Output the (x, y) coordinate of the center of the cell containing the given text.  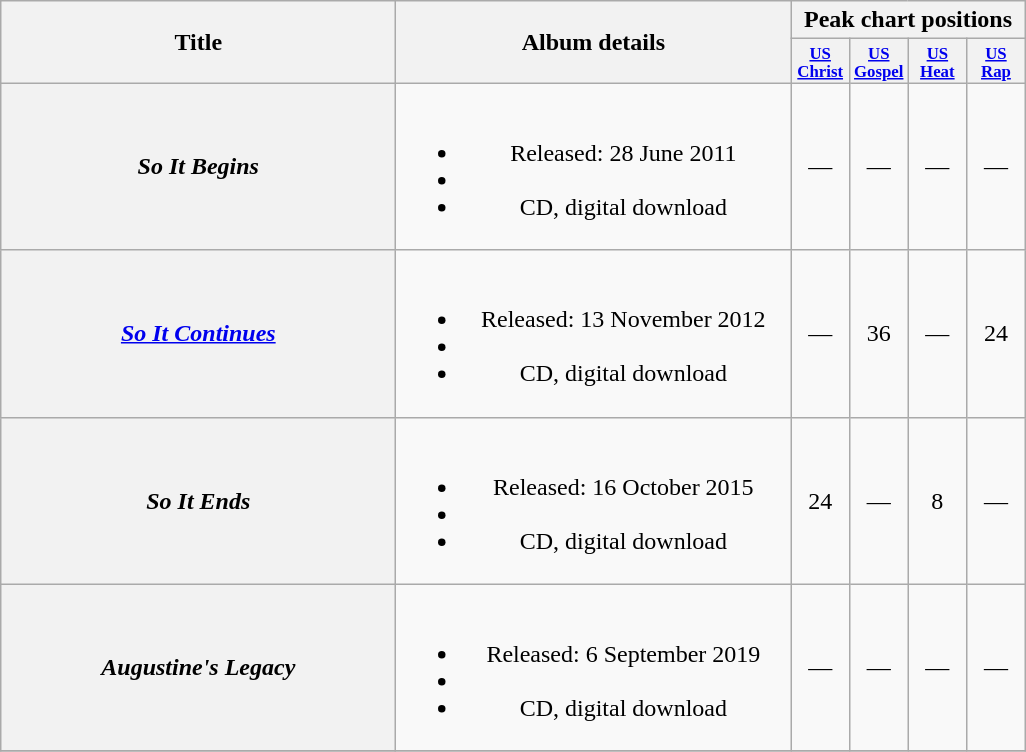
USHeat (938, 61)
Augustine's Legacy (198, 668)
Released: 28 June 2011CD, digital download (594, 166)
36 (878, 334)
USChrist (820, 61)
Album details (594, 42)
Released: 13 November 2012CD, digital download (594, 334)
Peak chart positions (908, 20)
Released: 6 September 2019CD, digital download (594, 668)
So It Ends (198, 500)
USRap (996, 61)
So It Continues (198, 334)
USGospel (878, 61)
Released: 16 October 2015CD, digital download (594, 500)
8 (938, 500)
Title (198, 42)
So It Begins (198, 166)
